Search for the cell housing the specified text and yield its (x, y) center coordinate. 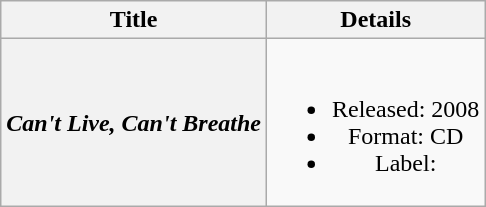
Details (376, 20)
Title (134, 20)
Can't Live, Can't Breathe (134, 122)
Released: 2008Format: CDLabel: (376, 122)
